Capture the cell that displays the provided text and extract its (X, Y) central coordinate. 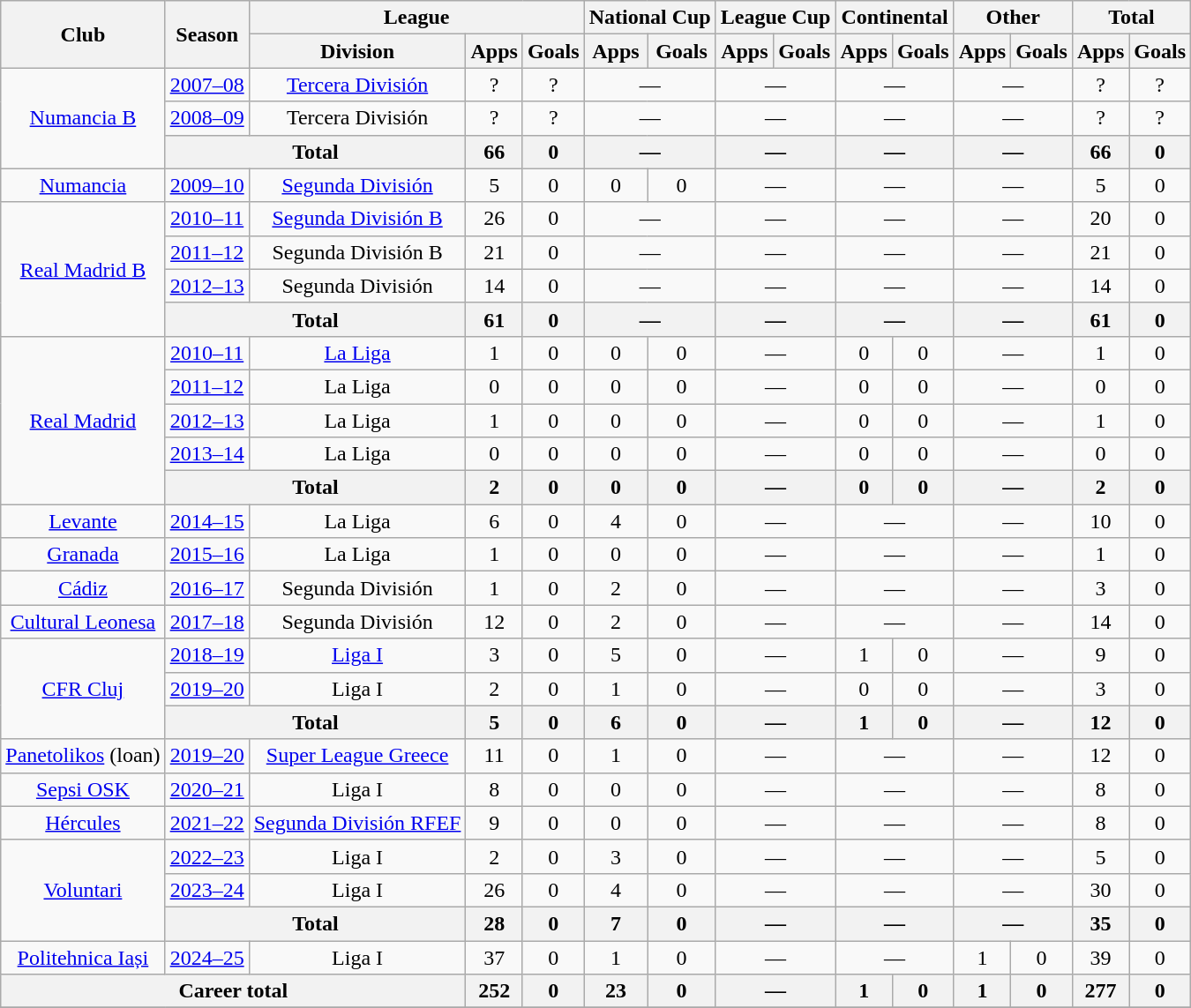
Panetolikos (loan) (83, 756)
2023–24 (206, 890)
252 (494, 991)
Segunda División RFEF (357, 823)
Real Madrid (83, 420)
Sepsi OSK (83, 789)
28 (494, 923)
2018–19 (206, 655)
Politehnica Iași (83, 957)
League Cup (775, 18)
Season (206, 34)
2021–22 (206, 823)
Numancia B (83, 118)
23 (616, 991)
Granada (83, 555)
2020–21 (206, 789)
League (416, 18)
39 (1100, 957)
30 (1100, 890)
2013–14 (206, 454)
Hércules (83, 823)
Super League Greece (357, 756)
Other (1013, 18)
National Cup (649, 18)
7 (616, 923)
10 (1100, 521)
37 (494, 957)
35 (1100, 923)
11 (494, 756)
277 (1100, 991)
2017–18 (206, 622)
Cádiz (83, 588)
2024–25 (206, 957)
2008–09 (206, 118)
2016–17 (206, 588)
Cultural Leonesa (83, 622)
20 (1100, 219)
Levante (83, 521)
CFR Cluj (83, 689)
2022–23 (206, 856)
2014–15 (206, 521)
Voluntari (83, 890)
Real Madrid B (83, 269)
2009–10 (206, 185)
Continental (895, 18)
Numancia (83, 185)
2007–08 (206, 85)
Club (83, 34)
2015–16 (206, 555)
Division (357, 51)
Career total (233, 991)
